Capture the cell that displays the provided text and extract its [x, y] central coordinate. 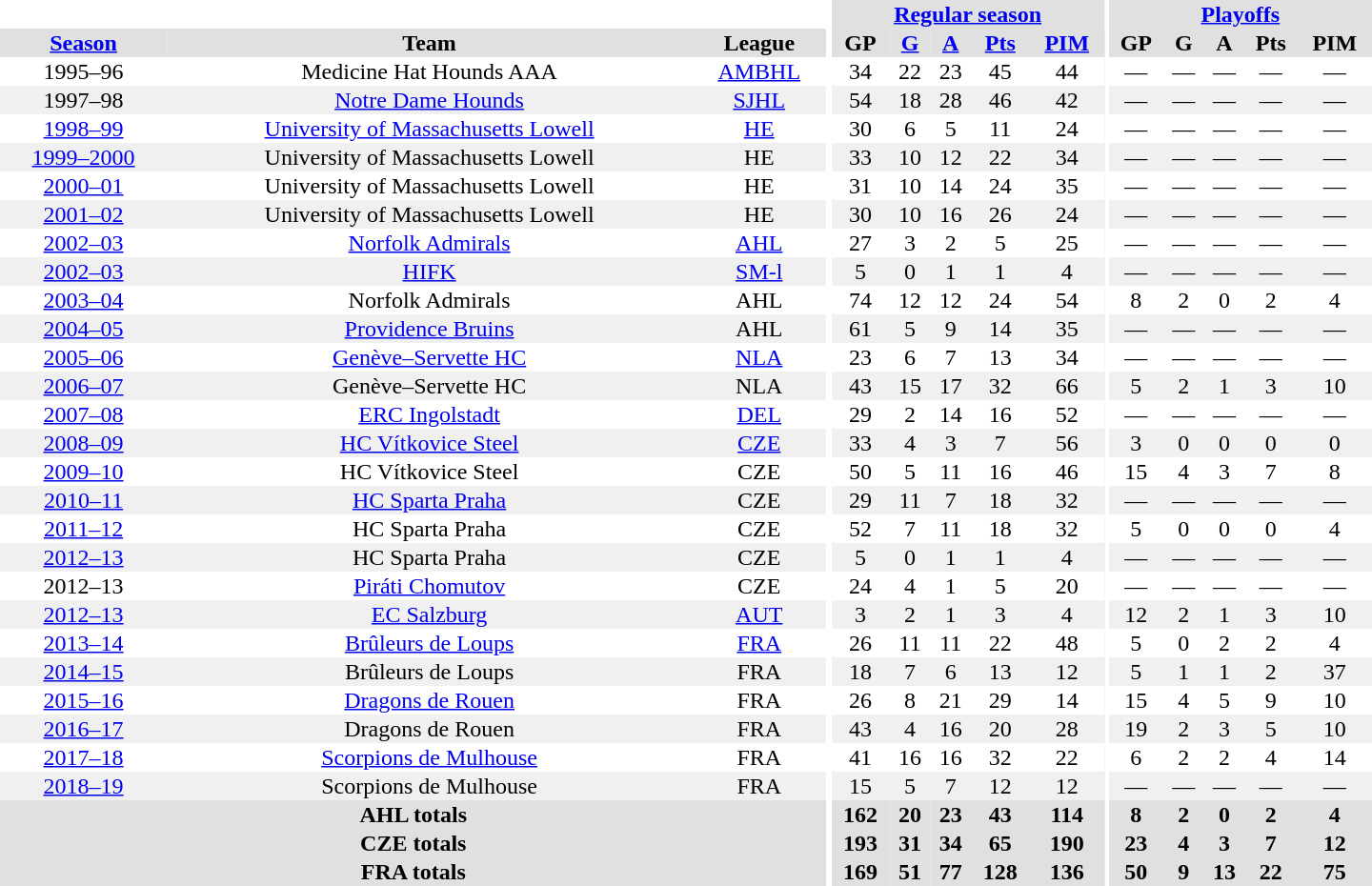
2000–01 [84, 186]
193 [860, 843]
League [759, 43]
77 [951, 872]
66 [1067, 386]
Notre Dame Hounds [429, 100]
45 [1000, 71]
2004–05 [84, 329]
21 [951, 700]
128 [1000, 872]
51 [911, 872]
27 [860, 243]
44 [1067, 71]
190 [1067, 843]
EC Salzburg [429, 614]
2006–07 [84, 386]
2008–09 [84, 443]
Piráti Chomutov [429, 586]
2011–12 [84, 529]
2014–15 [84, 672]
74 [860, 300]
61 [860, 329]
SJHL [759, 100]
Playoffs [1241, 14]
2009–10 [84, 472]
65 [1000, 843]
AHL totals [414, 815]
2015–16 [84, 700]
Season [84, 43]
Providence Bruins [429, 329]
48 [1067, 643]
42 [1067, 100]
1997–98 [84, 100]
41 [860, 757]
114 [1067, 815]
ERC Ingolstadt [429, 414]
75 [1334, 872]
2013–14 [84, 643]
37 [1334, 672]
FRA totals [414, 872]
HIFK [429, 272]
2010–11 [84, 500]
CZE totals [414, 843]
25 [1067, 243]
2005–06 [84, 357]
2007–08 [84, 414]
136 [1067, 872]
17 [951, 386]
1998–99 [84, 129]
2001–02 [84, 214]
169 [860, 872]
Team [429, 43]
Regular season [968, 14]
AUT [759, 614]
1995–96 [84, 71]
AMBHL [759, 71]
19 [1136, 729]
2016–17 [84, 729]
2003–04 [84, 300]
162 [860, 815]
2018–19 [84, 786]
56 [1067, 443]
2017–18 [84, 757]
1999–2000 [84, 157]
Medicine Hat Hounds AAA [429, 71]
SM-l [759, 272]
DEL [759, 414]
